From the cell containing the given text, extract its center point as (X, Y) coordinate. 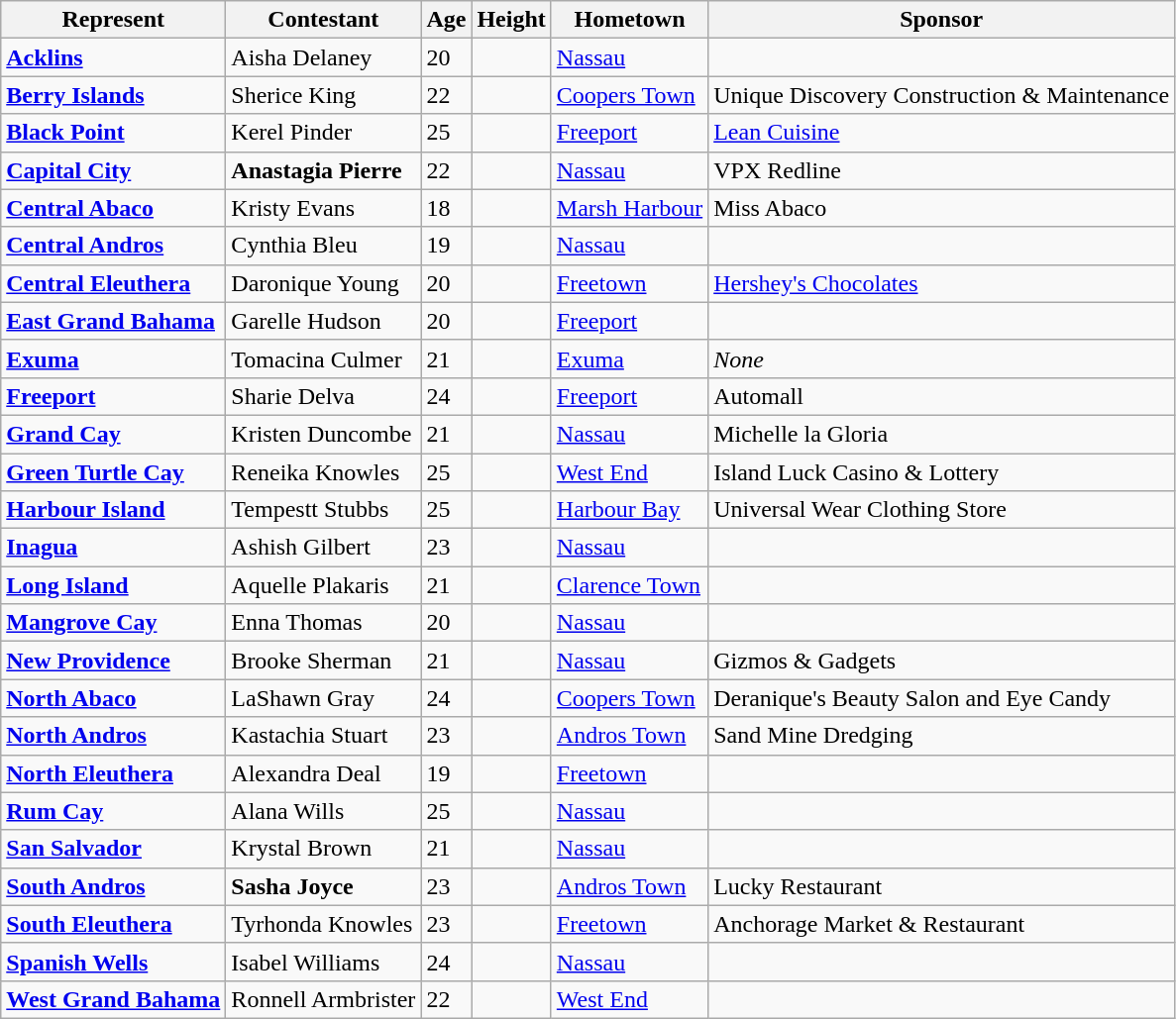
New Providence (113, 661)
San Salvador (113, 849)
Hershey's Chocolates (941, 283)
Anastagia Pierre (323, 170)
Central Andros (113, 246)
Deranique's Beauty Salon and Eye Candy (941, 698)
Sponsor (941, 20)
18 (446, 208)
Kristy Evans (323, 208)
Sharie Delva (323, 396)
Mangrove Cay (113, 623)
Clarence Town (629, 585)
Alana Wills (323, 811)
Rum Cay (113, 811)
Long Island (113, 585)
Age (446, 20)
Harbour Island (113, 510)
Green Turtle Cay (113, 472)
Brooke Sherman (323, 661)
Gizmos & Gadgets (941, 661)
Daronique Young (323, 283)
Sand Mine Dredging (941, 736)
LaShawn Gray (323, 698)
Sasha Joyce (323, 886)
North Andros (113, 736)
Unique Discovery Construction & Maintenance (941, 95)
Sherice King (323, 95)
Anchorage Market & Restaurant (941, 924)
Ronnell Armbrister (323, 999)
Kristen Duncombe (323, 434)
None (941, 358)
Marsh Harbour (629, 208)
Tyrhonda Knowles (323, 924)
South Eleuthera (113, 924)
Berry Islands (113, 95)
Spanish Wells (113, 962)
Ashish Gilbert (323, 548)
Aisha Delaney (323, 57)
Inagua (113, 548)
Tempestt Stubbs (323, 510)
East Grand Bahama (113, 321)
Island Luck Casino & Lottery (941, 472)
Black Point (113, 133)
Automall (941, 396)
Michelle la Gloria (941, 434)
South Andros (113, 886)
Capital City (113, 170)
Tomacina Culmer (323, 358)
Krystal Brown (323, 849)
Central Eleuthera (113, 283)
Isabel Williams (323, 962)
Universal Wear Clothing Store (941, 510)
Aquelle Plakaris (323, 585)
Height (511, 20)
Garelle Hudson (323, 321)
Kerel Pinder (323, 133)
Represent (113, 20)
Acklins (113, 57)
West Grand Bahama (113, 999)
Hometown (629, 20)
Lean Cuisine (941, 133)
Grand Cay (113, 434)
Contestant (323, 20)
Lucky Restaurant (941, 886)
Miss Abaco (941, 208)
Cynthia Bleu (323, 246)
Central Abaco (113, 208)
North Eleuthera (113, 773)
North Abaco (113, 698)
Alexandra Deal (323, 773)
Harbour Bay (629, 510)
Enna Thomas (323, 623)
Kastachia Stuart (323, 736)
VPX Redline (941, 170)
Reneika Knowles (323, 472)
